Provide the (X, Y) coordinate of the cell's center where the given text is located.  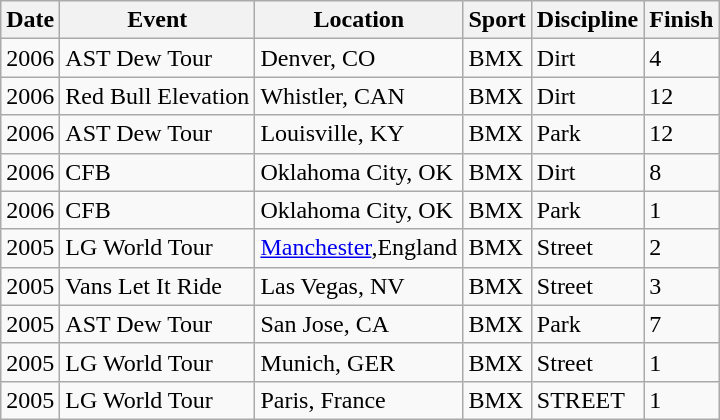
Denver, CO (359, 58)
Munich, GER (359, 362)
Red Bull Elevation (158, 96)
Discipline (587, 20)
Whistler, CAN (359, 96)
Sport (497, 20)
Louisville, KY (359, 134)
Location (359, 20)
Paris, France (359, 400)
Vans Let It Ride (158, 286)
Manchester,England (359, 248)
Finish (682, 20)
STREET (587, 400)
Event (158, 20)
2 (682, 248)
8 (682, 172)
Las Vegas, NV (359, 286)
San Jose, CA (359, 324)
Date (30, 20)
4 (682, 58)
3 (682, 286)
7 (682, 324)
